From the cell containing the given text, extract its center point as [X, Y] coordinate. 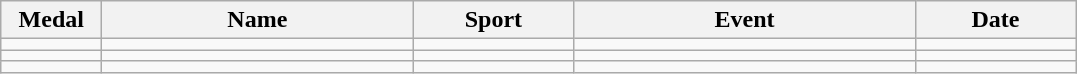
Date [996, 20]
Name [258, 20]
Event [744, 20]
Sport [494, 20]
Medal [52, 20]
